Capture the cell that displays the provided text and extract its [X, Y] central coordinate. 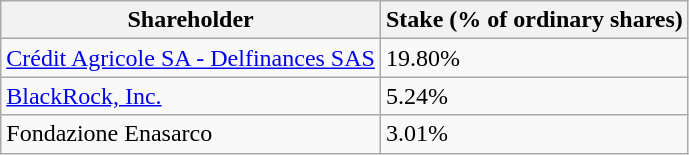
Fondazione Enasarco [191, 134]
Crédit Agricole SA - Delfinances SAS [191, 58]
19.80% [534, 58]
Stake (% of ordinary shares) [534, 20]
BlackRock, Inc. [191, 96]
3.01% [534, 134]
5.24% [534, 96]
Shareholder [191, 20]
